Detect which cell encompasses the target text, then output its [X, Y] center coordinate. 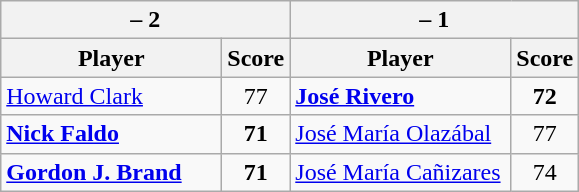
José María Olazábal [400, 134]
– 1 [434, 20]
Nick Faldo [112, 134]
– 2 [146, 20]
Howard Clark [112, 96]
72 [545, 96]
José Rivero [400, 96]
Gordon J. Brand [112, 172]
74 [545, 172]
José María Cañizares [400, 172]
